Identify which cell holds the provided text, then report its (x, y) central coordinate. 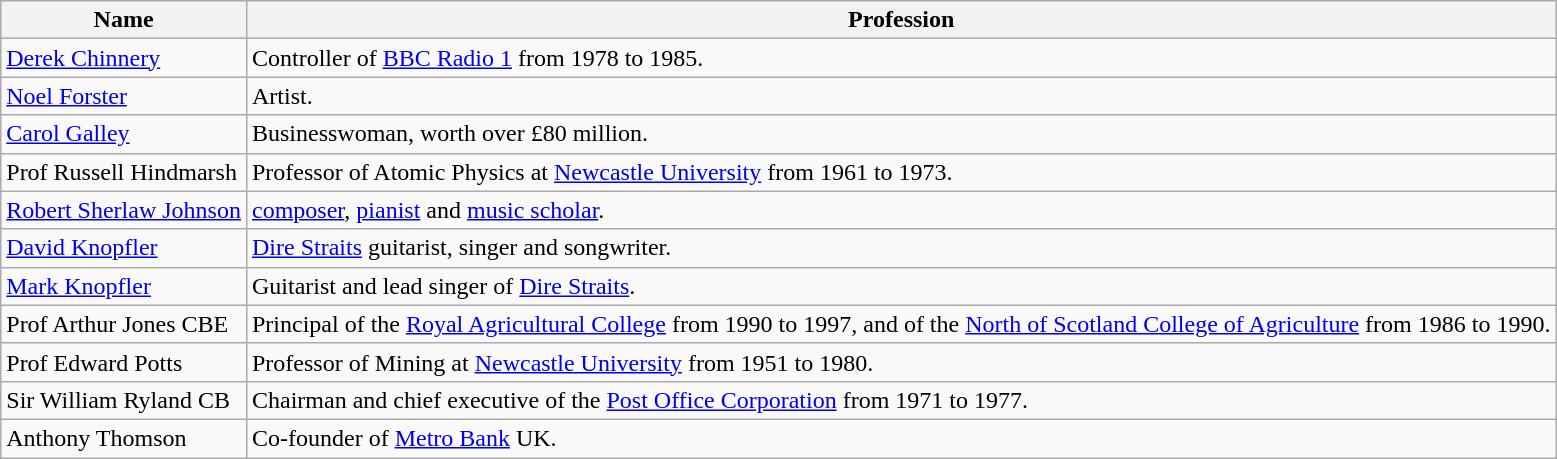
Dire Straits guitarist, singer and songwriter. (901, 248)
Prof Russell Hindmarsh (124, 172)
Professor of Mining at Newcastle University from 1951 to 1980. (901, 362)
Guitarist and lead singer of Dire Straits. (901, 286)
David Knopfler (124, 248)
Prof Edward Potts (124, 362)
Anthony Thomson (124, 438)
Profession (901, 20)
Artist. (901, 96)
Businesswoman, worth over £80 million. (901, 134)
Controller of BBC Radio 1 from 1978 to 1985. (901, 58)
Carol Galley (124, 134)
Co-founder of Metro Bank UK. (901, 438)
Derek Chinnery (124, 58)
Robert Sherlaw Johnson (124, 210)
Name (124, 20)
Sir William Ryland CB (124, 400)
Professor of Atomic Physics at Newcastle University from 1961 to 1973. (901, 172)
Chairman and chief executive of the Post Office Corporation from 1971 to 1977. (901, 400)
Prof Arthur Jones CBE (124, 324)
Noel Forster (124, 96)
composer, pianist and music scholar. (901, 210)
Mark Knopfler (124, 286)
Principal of the Royal Agricultural College from 1990 to 1997, and of the North of Scotland College of Agriculture from 1986 to 1990. (901, 324)
